For the text-containing cell, return its midpoint in [x, y] coordinate format. 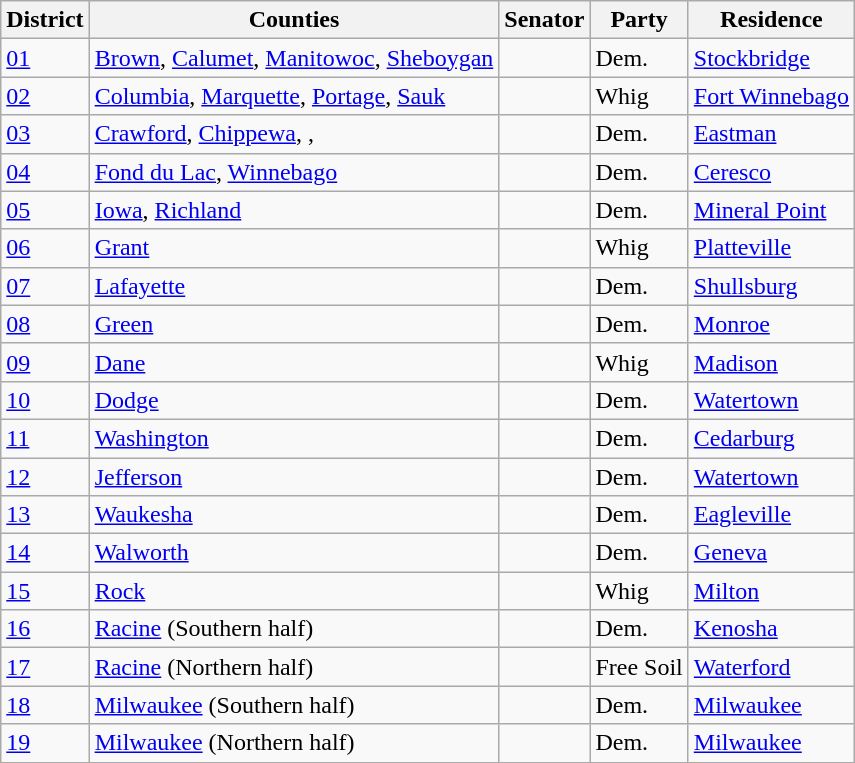
Crawford, Chippewa, , [294, 134]
Eagleville [771, 515]
Cedarburg [771, 438]
Geneva [771, 553]
Lafayette [294, 286]
Platteville [771, 248]
Brown, Calumet, Manitowoc, Sheboygan [294, 58]
09 [45, 362]
02 [45, 96]
Fort Winnebago [771, 96]
04 [45, 172]
10 [45, 400]
06 [45, 248]
Walworth [294, 553]
19 [45, 743]
Washington [294, 438]
District [45, 20]
Madison [771, 362]
Eastman [771, 134]
05 [45, 210]
Racine (Southern half) [294, 629]
17 [45, 667]
14 [45, 553]
Monroe [771, 324]
Stockbridge [771, 58]
01 [45, 58]
Dodge [294, 400]
Iowa, Richland [294, 210]
Grant [294, 248]
Free Soil [639, 667]
Jefferson [294, 477]
03 [45, 134]
Green [294, 324]
Milwaukee (Northern half) [294, 743]
Ceresco [771, 172]
16 [45, 629]
Kenosha [771, 629]
15 [45, 591]
12 [45, 477]
13 [45, 515]
Dane [294, 362]
Columbia, Marquette, Portage, Sauk [294, 96]
Senator [544, 20]
Mineral Point [771, 210]
07 [45, 286]
Fond du Lac, Winnebago [294, 172]
Party [639, 20]
Shullsburg [771, 286]
Milton [771, 591]
11 [45, 438]
08 [45, 324]
Counties [294, 20]
18 [45, 705]
Waterford [771, 667]
Rock [294, 591]
Waukesha [294, 515]
Racine (Northern half) [294, 667]
Milwaukee (Southern half) [294, 705]
Residence [771, 20]
